Extract the [X, Y] coordinate from the center of the cell holding the provided text.  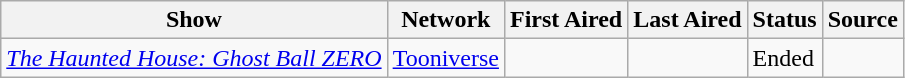
Network [446, 20]
Show [194, 20]
First Aired [566, 20]
The Haunted House: Ghost Ball ZERO [194, 58]
Last Aired [688, 20]
Source [862, 20]
Status [784, 20]
Ended [784, 58]
Tooniverse [446, 58]
